Pinpoint the cell where the given text exists, returning its [x, y] midpoint coordinate. 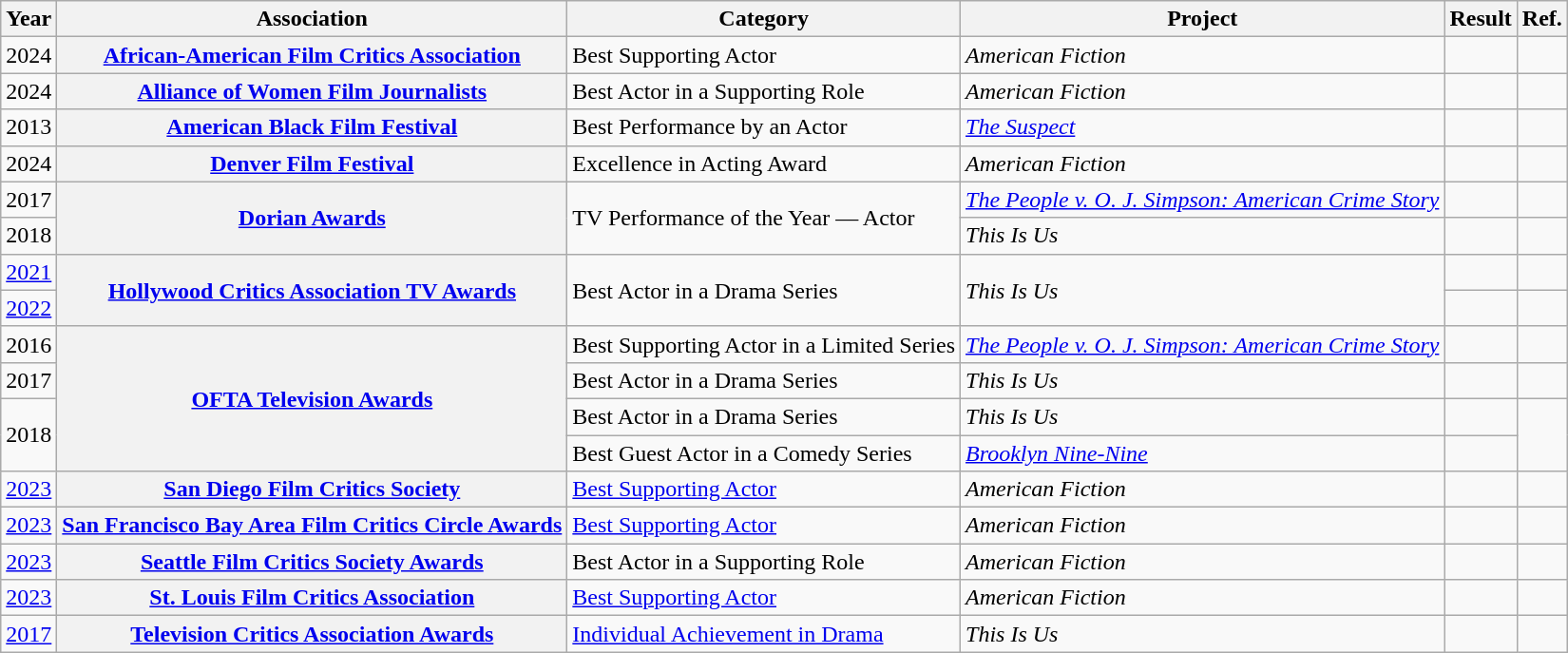
Hollywood Critics Association TV Awards [312, 290]
The Suspect [1203, 127]
Television Critics Association Awards [312, 634]
Best Supporting Actor in a Limited Series [764, 344]
Project [1203, 19]
Alliance of Women Film Journalists [312, 91]
2013 [29, 127]
2022 [29, 308]
Result [1481, 19]
OFTA Television Awards [312, 398]
2021 [29, 272]
Individual Achievement in Drama [764, 634]
St. Louis Film Critics Association [312, 598]
Best Performance by an Actor [764, 127]
TV Performance of the Year — Actor [764, 218]
Excellence in Acting Award [764, 163]
Best Guest Actor in a Comedy Series [764, 453]
San Diego Film Critics Society [312, 490]
Year [29, 19]
Ref. [1541, 19]
American Black Film Festival [312, 127]
Category [764, 19]
Dorian Awards [312, 218]
Association [312, 19]
2016 [29, 344]
San Francisco Bay Area Film Critics Circle Awards [312, 526]
Brooklyn Nine-Nine [1203, 453]
African-American Film Critics Association [312, 55]
Seattle Film Critics Society Awards [312, 562]
Denver Film Festival [312, 163]
